Return the [x, y] coordinate for the center point of the cell that contains the specified text.  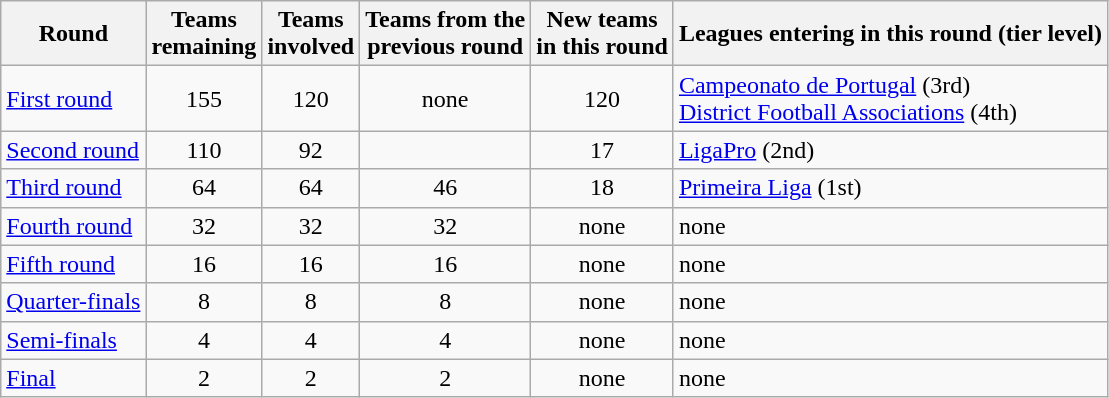
New teamsin this round [602, 34]
Teamsremaining [204, 34]
Teamsinvolved [311, 34]
Third round [74, 188]
110 [204, 150]
Second round [74, 150]
Final [74, 378]
46 [446, 188]
Fifth round [74, 264]
Fourth round [74, 226]
155 [204, 98]
Round [74, 34]
Quarter-finals [74, 302]
Semi-finals [74, 340]
Campeonato de Portugal (3rd)District Football Associations (4th) [890, 98]
Teams from theprevious round [446, 34]
First round [74, 98]
LigaPro (2nd) [890, 150]
18 [602, 188]
17 [602, 150]
Primeira Liga (1st) [890, 188]
92 [311, 150]
Leagues entering in this round (tier level) [890, 34]
